Output the (X, Y) coordinate of the center of the cell containing the given text.  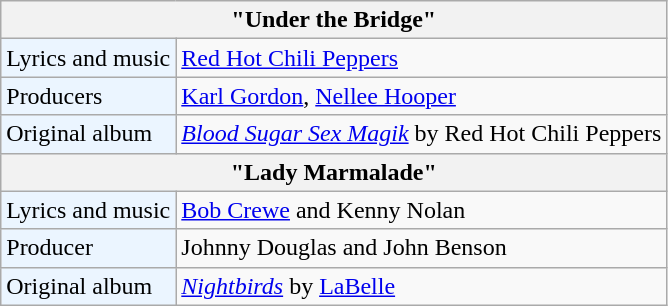
Red Hot Chili Peppers (422, 58)
Producer (88, 248)
Karl Gordon, Nellee Hooper (422, 96)
"Under the Bridge" (334, 20)
"Lady Marmalade" (334, 172)
Johnny Douglas and John Benson (422, 248)
Bob Crewe and Kenny Nolan (422, 210)
Producers (88, 96)
Blood Sugar Sex Magik by Red Hot Chili Peppers (422, 134)
Nightbirds by LaBelle (422, 286)
